Determine the (x, y) coordinate at the center of the cell enclosing the given text.  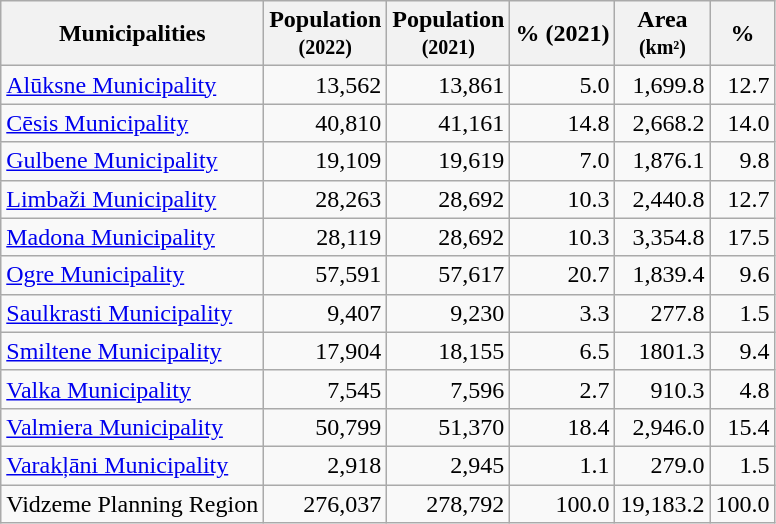
9,407 (326, 313)
9,230 (448, 313)
Municipalities (132, 34)
19,109 (326, 161)
Alūksne Municipality (132, 85)
Varakļāni Municipality (132, 465)
2.7 (562, 389)
276,037 (326, 503)
1,876.1 (662, 161)
Cēsis Municipality (132, 123)
% (742, 34)
17.5 (742, 237)
28,119 (326, 237)
Limbaži Municipality (132, 199)
1.1 (562, 465)
50,799 (326, 427)
Valmiera Municipality (132, 427)
Area(km²) (662, 34)
19,619 (448, 161)
Madona Municipality (132, 237)
28,263 (326, 199)
% (2021) (562, 34)
57,591 (326, 275)
2,918 (326, 465)
9.4 (742, 351)
279.0 (662, 465)
7,596 (448, 389)
9.8 (742, 161)
Smiltene Municipality (132, 351)
1801.3 (662, 351)
13,562 (326, 85)
7.0 (562, 161)
Gulbene Municipality (132, 161)
910.3 (662, 389)
18,155 (448, 351)
51,370 (448, 427)
Population(2022) (326, 34)
277.8 (662, 313)
3,354.8 (662, 237)
1,839.4 (662, 275)
4.8 (742, 389)
7,545 (326, 389)
41,161 (448, 123)
14.0 (742, 123)
2,945 (448, 465)
2,946.0 (662, 427)
18.4 (562, 427)
19,183.2 (662, 503)
13,861 (448, 85)
6.5 (562, 351)
2,668.2 (662, 123)
20.7 (562, 275)
3.3 (562, 313)
9.6 (742, 275)
57,617 (448, 275)
15.4 (742, 427)
1,699.8 (662, 85)
Ogre Municipality (132, 275)
Population(2021) (448, 34)
278,792 (448, 503)
Vidzeme Planning Region (132, 503)
Valka Municipality (132, 389)
14.8 (562, 123)
40,810 (326, 123)
5.0 (562, 85)
Saulkrasti Municipality (132, 313)
2,440.8 (662, 199)
17,904 (326, 351)
